For the text-containing cell, return its midpoint in (x, y) coordinate format. 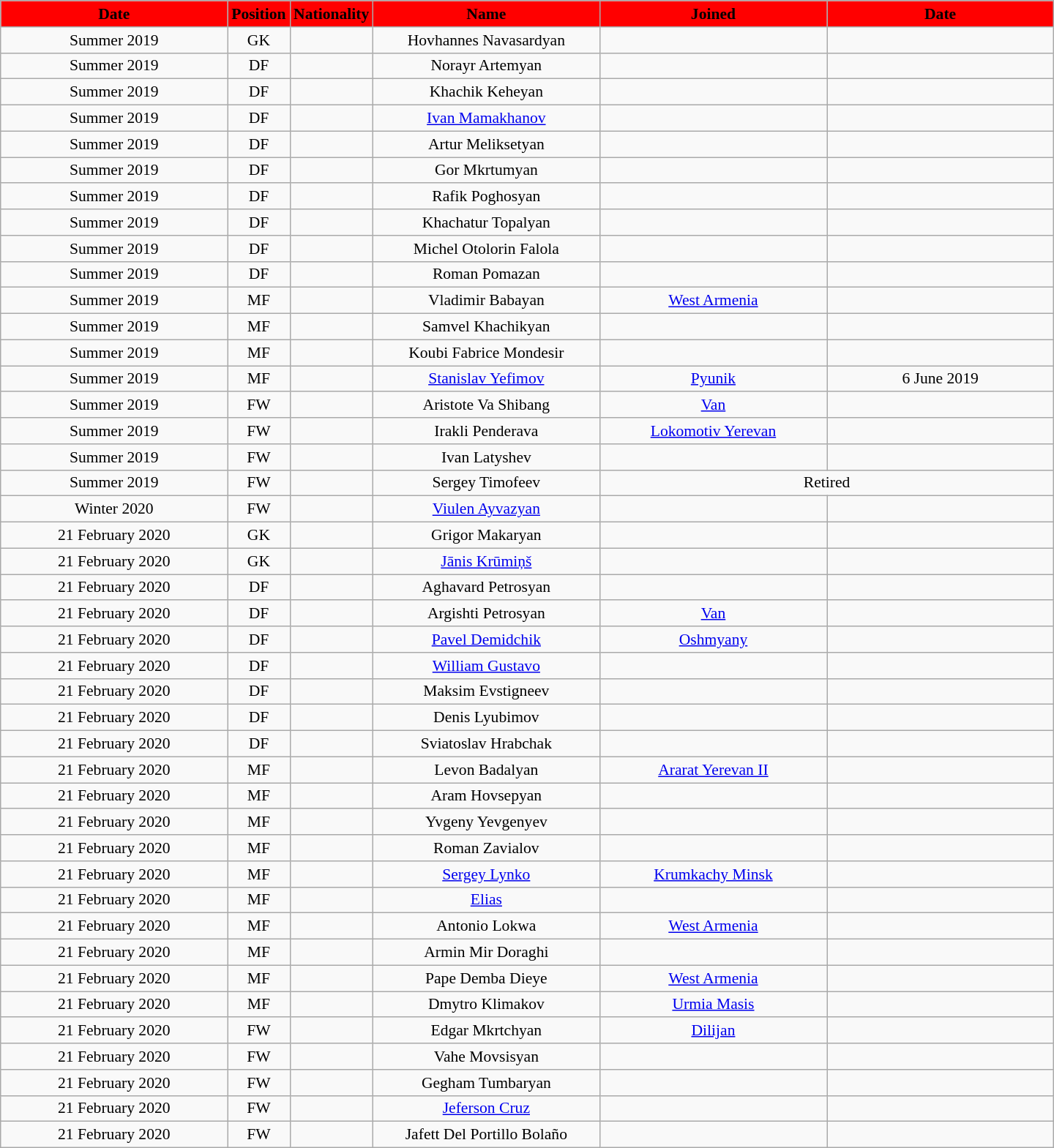
Artur Meliksetyan (486, 144)
Jānis Krūmiņš (486, 561)
Armin Mir Doraghi (486, 953)
Urmia Masis (713, 1005)
Pape Demba Dieye (486, 978)
Antonio Lokwa (486, 926)
Khachatur Topalyan (486, 222)
Winter 2020 (114, 509)
Gegham Tumbaryan (486, 1083)
Retired (826, 483)
Argishti Petrosyan (486, 614)
Khachik Keheyan (486, 92)
Koubi Fabrice Mondesir (486, 353)
Ararat Yerevan II (713, 770)
Position (259, 14)
Viulen Ayvazyan (486, 509)
Levon Badalyan (486, 770)
Dilijan (713, 1031)
Pavel Demidchik (486, 639)
Roman Zavialov (486, 848)
William Gustavo (486, 666)
Hovhannes Navasardyan (486, 40)
Sviatoslav Hrabchak (486, 744)
Sergey Timofeev (486, 483)
Ivan Latyshev (486, 457)
Rafik Poghosyan (486, 197)
Krumkachy Minsk (713, 874)
Vladimir Babayan (486, 301)
Aghavard Petrosyan (486, 588)
Pyunik (713, 379)
Yvgeny Yevgenyev (486, 822)
Oshmyany (713, 639)
Vahe Movsisyan (486, 1057)
Nationality (331, 14)
Michel Otolorin Falola (486, 249)
Maksim Evstigneev (486, 691)
Denis Lyubimov (486, 718)
Joined (713, 14)
Roman Pomazan (486, 274)
Name (486, 14)
6 June 2019 (941, 379)
Aristote Va Shibang (486, 405)
Samvel Khachikyan (486, 327)
Sergey Lynko (486, 874)
Aram Hovsepyan (486, 796)
Grigor Makaryan (486, 536)
Ivan Mamakhanov (486, 119)
Lokomotiv Yerevan (713, 431)
Stanislav Yefimov (486, 379)
Irakli Penderava (486, 431)
Norayr Artemyan (486, 66)
Jeferson Cruz (486, 1108)
Dmytro Klimakov (486, 1005)
Jafett Del Portillo Bolaño (486, 1135)
Gor Mkrtumyan (486, 170)
Elias (486, 900)
Edgar Mkrtchyan (486, 1031)
